Detect which cell encompasses the target text, then output its [x, y] center coordinate. 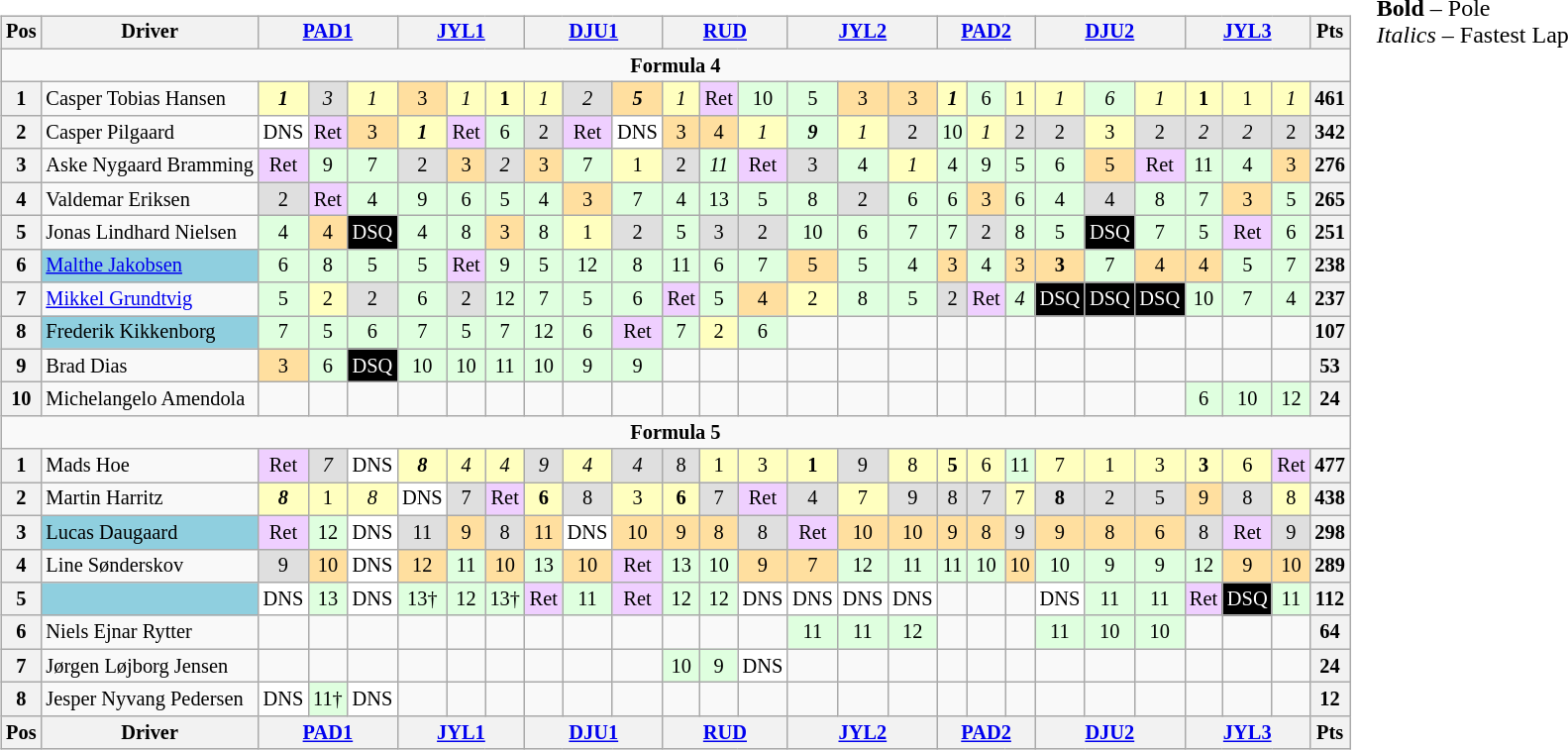
Michelangelo Amendola [149, 399]
107 [1329, 333]
Casper Pilgaard [149, 133]
461 [1329, 99]
Jørgen Løjborg Jensen [149, 666]
251 [1329, 233]
238 [1329, 266]
Casper Tobias Hansen [149, 99]
298 [1329, 532]
289 [1329, 566]
Lucas Daugaard [149, 532]
Malthe Jakobsen [149, 266]
Frederik Kikkenborg [149, 333]
Jesper Nyvang Pedersen [149, 699]
Mikkel Grundtvig [149, 299]
64 [1329, 632]
53 [1329, 366]
Formula 4 [676, 65]
Formula 5 [676, 433]
Niels Ejnar Rytter [149, 632]
Valdemar Eriksen [149, 199]
11† [327, 699]
Aske Nygaard Bramming [149, 165]
265 [1329, 199]
Mads Hoe [149, 466]
342 [1329, 133]
276 [1329, 165]
438 [1329, 499]
Brad Dias [149, 366]
112 [1329, 599]
Martin Harritz [149, 499]
Line Sønderskov [149, 566]
237 [1329, 299]
477 [1329, 466]
Jonas Lindhard Nielsen [149, 233]
